Provide the (X, Y) coordinate of the cell's center where the given text is located.  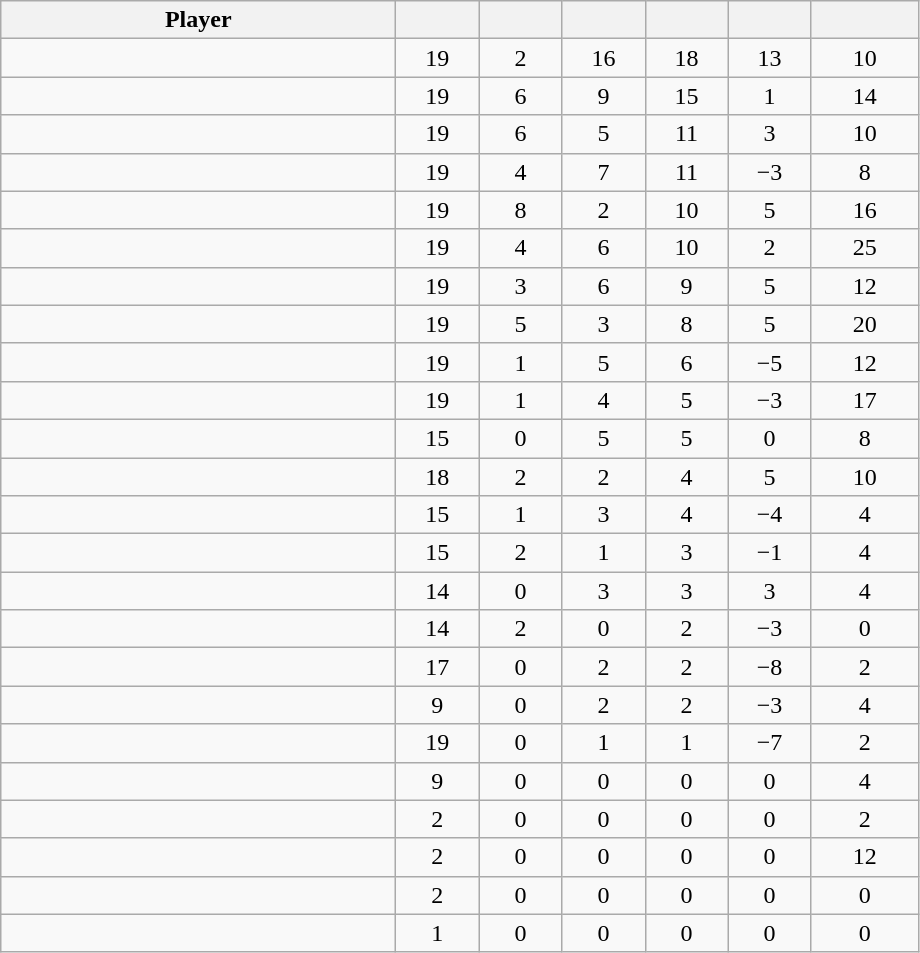
25 (864, 248)
−8 (770, 667)
Player (198, 20)
7 (604, 172)
−1 (770, 553)
20 (864, 324)
−5 (770, 362)
13 (770, 58)
−7 (770, 743)
−4 (770, 515)
